Pinpoint the cell where the given text exists, returning its (x, y) midpoint coordinate. 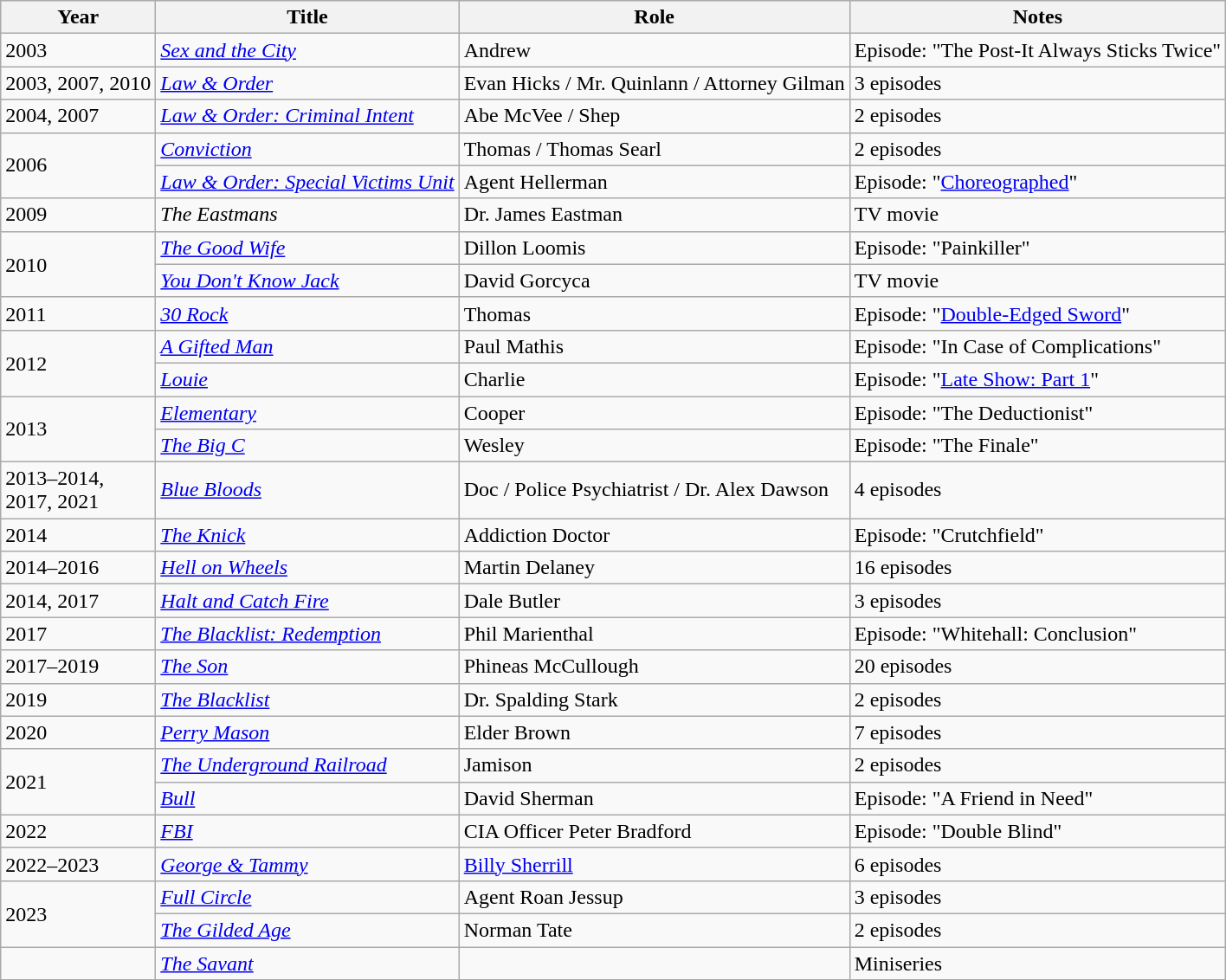
2014–2016 (78, 568)
2022 (78, 831)
Agent Roan Jessup (655, 897)
Dr. James Eastman (655, 215)
Episode: "Late Show: Part 1" (1037, 379)
Sex and the City (307, 50)
Role (655, 17)
Episode: "Crutchfield" (1037, 535)
Phil Marienthal (655, 634)
20 episodes (1037, 667)
Doc / Police Psychiatrist / Dr. Alex Dawson (655, 490)
2020 (78, 732)
2003, 2007, 2010 (78, 83)
The Savant (307, 964)
2006 (78, 165)
Dale Butler (655, 601)
CIA Officer Peter Bradford (655, 831)
2011 (78, 313)
2019 (78, 700)
Blue Bloods (307, 490)
The Gilded Age (307, 930)
The Underground Railroad (307, 765)
Dillon Loomis (655, 248)
2014 (78, 535)
David Sherman (655, 798)
Episode: "Choreographed" (1037, 182)
Episode: "Whitehall: Conclusion" (1037, 634)
Year (78, 17)
30 Rock (307, 313)
Episode: "In Case of Complications" (1037, 346)
Dr. Spalding Stark (655, 700)
Episode: "Double-Edged Sword" (1037, 313)
The Knick (307, 535)
The Blacklist (307, 700)
Conviction (307, 149)
Wesley (655, 446)
2010 (78, 264)
The Son (307, 667)
The Eastmans (307, 215)
Bull (307, 798)
Louie (307, 379)
Notes (1037, 17)
2014, 2017 (78, 601)
6 episodes (1037, 864)
Law & Order: Criminal Intent (307, 116)
16 episodes (1037, 568)
2017–2019 (78, 667)
Perry Mason (307, 732)
Jamison (655, 765)
Halt and Catch Fire (307, 601)
A Gifted Man (307, 346)
2021 (78, 782)
Full Circle (307, 897)
The Big C (307, 446)
George & Tammy (307, 864)
Billy Sherrill (655, 864)
Addiction Doctor (655, 535)
The Good Wife (307, 248)
2012 (78, 363)
Agent Hellerman (655, 182)
The Blacklist: Redemption (307, 634)
Law & Order (307, 83)
Norman Tate (655, 930)
Phineas McCullough (655, 667)
Abe McVee / Shep (655, 116)
Law & Order: Special Victims Unit (307, 182)
Elementary (307, 413)
Charlie (655, 379)
Miniseries (1037, 964)
2003 (78, 50)
David Gorcyca (655, 280)
Cooper (655, 413)
Evan Hicks / Mr. Quinlann / Attorney Gilman (655, 83)
Andrew (655, 50)
2023 (78, 913)
Episode: "The Finale" (1037, 446)
2004, 2007 (78, 116)
2022–2023 (78, 864)
Episode: "A Friend in Need" (1037, 798)
Elder Brown (655, 732)
2013–2014,2017, 2021 (78, 490)
Thomas / Thomas Searl (655, 149)
Hell on Wheels (307, 568)
Episode: "Painkiller" (1037, 248)
Thomas (655, 313)
Episode: "The Post-It Always Sticks Twice" (1037, 50)
4 episodes (1037, 490)
FBI (307, 831)
Title (307, 17)
Episode: "Double Blind" (1037, 831)
Episode: "The Deductionist" (1037, 413)
Martin Delaney (655, 568)
You Don't Know Jack (307, 280)
2017 (78, 634)
Paul Mathis (655, 346)
2013 (78, 429)
2009 (78, 215)
7 episodes (1037, 732)
